Output the [x, y] coordinate of the center of the cell containing the given text.  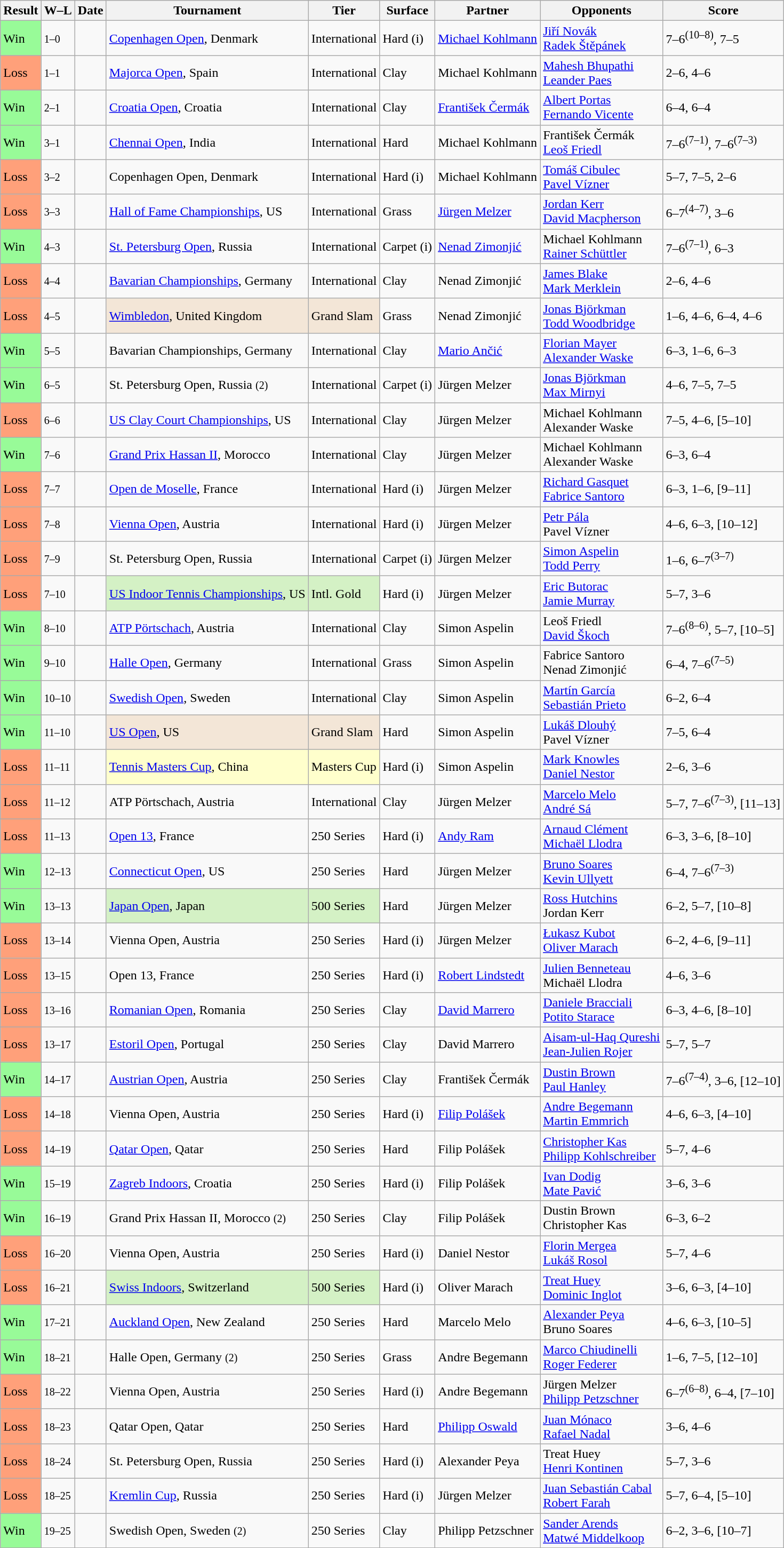
Jürgen Melzer Philipp Petzschner [602, 1391]
1–6, 6–7(3–7) [723, 559]
Jonas Björkman Max Mirnyi [602, 385]
US Open, US [207, 732]
Marcelo Melo [487, 1322]
Jonas Björkman Todd Woodbridge [602, 316]
7–6(8–6), 5–7, [10–5] [723, 628]
Swedish Open, Sweden [207, 698]
13–17 [58, 1044]
3–2 [58, 177]
Albert Portas Fernando Vicente [602, 108]
13–13 [58, 906]
Masters Cup [344, 767]
Connecticut Open, US [207, 871]
Tournament [207, 11]
Austrian Open, Austria [207, 1080]
17–21 [58, 1322]
Sander Arends Matwé Middelkoop [602, 1530]
4–6, 6–3, [10–5] [723, 1322]
Richard Gasquet Fabrice Santoro [602, 490]
Auckland Open, New Zealand [207, 1322]
Robert Lindstedt [487, 975]
Date [91, 11]
Jordan Kerr David Macpherson [602, 211]
Florian Mayer Alexander Waske [602, 350]
Daniele Bracciali Potito Starace [602, 1010]
10–10 [58, 698]
Eric Butorac Jamie Murray [602, 593]
Petr Pála Pavel Vízner [602, 524]
12–13 [58, 871]
Grand Prix Hassan II, Morocco [207, 454]
Romanian Open, Romania [207, 1010]
Tier [344, 11]
Zagreb Indoors, Croatia [207, 1183]
6–3, 6–2 [723, 1218]
6–7(4–7), 3–6 [723, 211]
7–6(7–1), 6–3 [723, 246]
19–25 [58, 1530]
Philipp Oswald [487, 1426]
Daniel Nestor [487, 1252]
Lukáš Dlouhý Pavel Vízner [602, 732]
Arnaud Clément Michaël Llodra [602, 836]
Juan Mónaco Rafael Nadal [602, 1426]
14–17 [58, 1080]
5–7, 5–7 [723, 1044]
7–9 [58, 559]
Simon Aspelin Todd Perry [602, 559]
5–7, 6–4, [5–10] [723, 1496]
5–5 [58, 350]
Majorca Open, Spain [207, 73]
14–18 [58, 1114]
James Blake Mark Merklein [602, 281]
11–13 [58, 836]
Martín García Sebastián Prieto [602, 698]
Fabrice Santoro Nenad Zimonjić [602, 663]
W–L [58, 11]
7–6 [58, 454]
6–5 [58, 385]
4–3 [58, 246]
8–10 [58, 628]
6–2, 4–6, [9–11] [723, 940]
Halle Open, Germany [207, 663]
Marco Chiudinelli Roger Federer [602, 1357]
6–4, 6–4 [723, 108]
6–3, 1–6, [9–11] [723, 490]
13–16 [58, 1010]
4–6, 7–5, 7–5 [723, 385]
Halle Open, Germany (2) [207, 1357]
Mario Ančić [487, 350]
7–10 [58, 593]
Ross Hutchins Jordan Kerr [602, 906]
11–10 [58, 732]
Christopher Kas Philipp Kohlschreiber [602, 1149]
Treat Huey Henri Kontinen [602, 1461]
6–2, 3–6, [10–7] [723, 1530]
Opponents [602, 11]
6–4, 7–6(7–3) [723, 871]
6–3, 4–6, [8–10] [723, 1010]
5–7, 7–5, 2–6 [723, 177]
3–3 [58, 211]
6–2, 6–4 [723, 698]
5–7, 7–6(7–3), [11–13] [723, 801]
3–6, 6–3, [4–10] [723, 1288]
František Čermák Leoš Friedl [602, 142]
1–0 [58, 38]
Kremlin Cup, Russia [207, 1496]
Jiří Novák Radek Štěpánek [602, 38]
6–4, 7–6(7–5) [723, 663]
Japan Open, Japan [207, 906]
18–21 [58, 1357]
Chennai Open, India [207, 142]
Dustin Brown Paul Hanley [602, 1080]
Swiss Indoors, Switzerland [207, 1288]
Open de Moselle, France [207, 490]
Treat Huey Dominic Inglot [602, 1288]
3–1 [58, 142]
4–4 [58, 281]
Tomáš Cibulec Pavel Vízner [602, 177]
Marcelo Melo André Sá [602, 801]
Ivan Dodig Mate Pavić [602, 1183]
6–3, 3–6, [8–10] [723, 836]
Wimbledon, United Kingdom [207, 316]
3–6, 4–6 [723, 1426]
13–14 [58, 940]
Tennis Masters Cup, China [207, 767]
Bruno Soares Kevin Ullyett [602, 871]
18–23 [58, 1426]
7–5, 4–6, [5–10] [723, 419]
Andy Ram [487, 836]
Estoril Open, Portugal [207, 1044]
6–3, 6–4 [723, 454]
Dustin Brown Christopher Kas [602, 1218]
4–6, 3–6 [723, 975]
Alexander Peya [487, 1461]
Grand Prix Hassan II, Morocco (2) [207, 1218]
11–11 [58, 767]
16–19 [58, 1218]
6–7(6–8), 6–4, [7–10] [723, 1391]
6–2, 5–7, [10–8] [723, 906]
1–1 [58, 73]
Alexander Peya Bruno Soares [602, 1322]
1–6, 4–6, 6–4, 4–6 [723, 316]
St. Petersburg Open, Russia (2) [207, 385]
7–8 [58, 524]
7–6(7–4), 3–6, [12–10] [723, 1080]
Michael Kohlmann Rainer Schüttler [602, 246]
Julien Benneteau Michaël Llodra [602, 975]
7–6(10–8), 7–5 [723, 38]
9–10 [58, 663]
Juan Sebastián Cabal Robert Farah [602, 1496]
Score [723, 11]
2–1 [58, 108]
2–6, 3–6 [723, 767]
7–7 [58, 490]
7–6(7–1), 7–6(7–3) [723, 142]
3–6, 3–6 [723, 1183]
Łukasz Kubot Oliver Marach [602, 940]
18–24 [58, 1461]
11–12 [58, 801]
13–15 [58, 975]
Aisam-ul-Haq Qureshi Jean-Julien Rojer [602, 1044]
Croatia Open, Croatia [207, 108]
7–5, 6–4 [723, 732]
Result [21, 11]
18–25 [58, 1496]
Mahesh Bhupathi Leander Paes [602, 73]
Florin Mergea Lukáš Rosol [602, 1252]
Intl. Gold [344, 593]
Oliver Marach [487, 1288]
18–22 [58, 1391]
Leoš Friedl David Škoch [602, 628]
Swedish Open, Sweden (2) [207, 1530]
6–6 [58, 419]
Andre Begemann Martin Emmrich [602, 1114]
Hall of Fame Championships, US [207, 211]
4–5 [58, 316]
16–20 [58, 1252]
4–6, 6–3, [10–12] [723, 524]
Philipp Petzschner [487, 1530]
US Indoor Tennis Championships, US [207, 593]
1–6, 7–5, [12–10] [723, 1357]
4–6, 6–3, [4–10] [723, 1114]
6–3, 1–6, 6–3 [723, 350]
Mark Knowles Daniel Nestor [602, 767]
15–19 [58, 1183]
US Clay Court Championships, US [207, 419]
14–19 [58, 1149]
Surface [407, 11]
Partner [487, 11]
16–21 [58, 1288]
